Extract the [x, y] coordinate from the center of the cell holding the provided text.  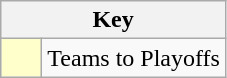
Key [114, 20]
Teams to Playoffs [134, 58]
